Extract the [x, y] coordinate from the center of the cell holding the provided text.  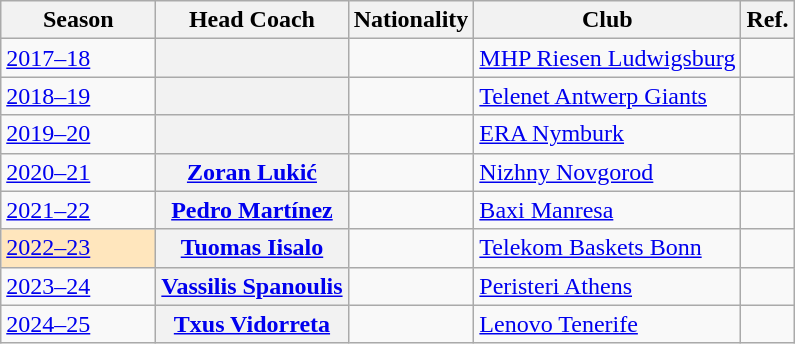
Lenovo Tenerife [608, 324]
Nationality [411, 20]
2024–25 [78, 324]
2023–24 [78, 286]
Tuomas Iisalo [252, 248]
2019–20 [78, 134]
Head Coach [252, 20]
2018–19 [78, 96]
Telekom Baskets Bonn [608, 248]
Telenet Antwerp Giants [608, 96]
2017–18 [78, 58]
Baxi Manresa [608, 210]
Vassilis Spanoulis [252, 286]
Nizhny Novgorod [608, 172]
Season [78, 20]
2022–23 [78, 248]
MHP Riesen Ludwigsburg [608, 58]
Ref. [768, 20]
Pedro Martínez [252, 210]
Peristeri Athens [608, 286]
Zoran Lukić [252, 172]
ERA Nymburk [608, 134]
2021–22 [78, 210]
Txus Vidorreta [252, 324]
2020–21 [78, 172]
Club [608, 20]
